From the cell containing the given text, extract its center point as [X, Y] coordinate. 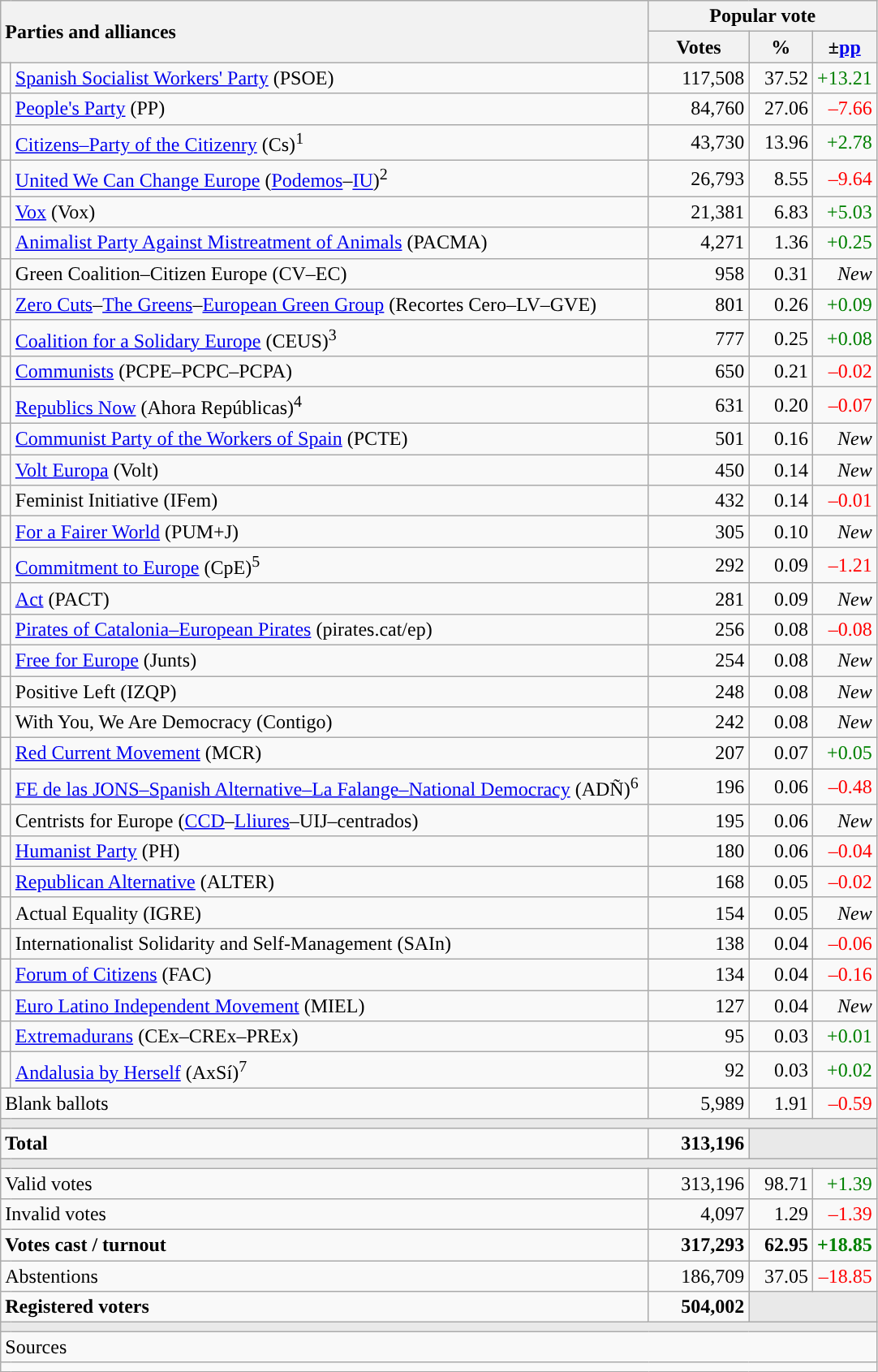
43,730 [699, 143]
92 [699, 1070]
242 [699, 723]
37.05 [781, 1276]
Abstentions [325, 1276]
–18.85 [844, 1276]
154 [699, 913]
0.07 [781, 753]
317,293 [699, 1245]
Volt Europa (Volt) [329, 470]
Internationalist Solidarity and Self-Management (SAIn) [329, 944]
–0.16 [844, 975]
Green Coalition–Citizen Europe (CV–EC) [329, 274]
+5.03 [844, 212]
207 [699, 753]
450 [699, 470]
0.21 [781, 372]
Total [325, 1143]
Valid votes [325, 1184]
Republican Alternative (ALTER) [329, 882]
–1.39 [844, 1215]
Free for Europe (Junts) [329, 660]
62.95 [781, 1245]
281 [699, 598]
180 [699, 851]
–7.66 [844, 109]
–0.07 [844, 406]
+0.02 [844, 1070]
Pirates of Catalonia–European Pirates (pirates.cat/ep) [329, 629]
127 [699, 1006]
1.36 [781, 243]
0.26 [781, 304]
Forum of Citizens (FAC) [329, 975]
Centrists for Europe (CCD–Lliures–UIJ–centrados) [329, 820]
777 [699, 338]
Euro Latino Independent Movement (MIEL) [329, 1006]
27.06 [781, 109]
+2.78 [844, 143]
13.96 [781, 143]
Invalid votes [325, 1215]
Positive Left (IZQP) [329, 692]
+0.25 [844, 243]
+0.09 [844, 304]
196 [699, 787]
±pp [844, 47]
Votes [699, 47]
168 [699, 882]
631 [699, 406]
People's Party (PP) [329, 109]
Popular vote [763, 16]
Spanish Socialist Workers' Party (PSOE) [329, 78]
–0.01 [844, 501]
0.10 [781, 532]
186,709 [699, 1276]
+18.85 [844, 1245]
–9.64 [844, 179]
Communist Party of the Workers of Spain (PCTE) [329, 439]
292 [699, 565]
Communists (PCPE–PCPC–PCPA) [329, 372]
–0.08 [844, 629]
Extremadurans (CEx–CREx–PREx) [329, 1037]
–0.04 [844, 851]
4,271 [699, 243]
0.25 [781, 338]
% [781, 47]
138 [699, 944]
1.91 [781, 1103]
Vox (Vox) [329, 212]
Red Current Movement (MCR) [329, 753]
501 [699, 439]
With You, We Are Democracy (Contigo) [329, 723]
+0.08 [844, 338]
84,760 [699, 109]
+13.21 [844, 78]
Coalition for a Solidary Europe (CEUS)3 [329, 338]
432 [699, 501]
21,381 [699, 212]
650 [699, 372]
Republics Now (Ahora Repúblicas)4 [329, 406]
254 [699, 660]
6.83 [781, 212]
Andalusia by Herself (AxSí)7 [329, 1070]
1.29 [781, 1215]
FE de las JONS–Spanish Alternative–La Falange–National Democracy (ADÑ)6 [329, 787]
+0.01 [844, 1037]
26,793 [699, 179]
United We Can Change Europe (Podemos–IU)2 [329, 179]
Votes cast / turnout [325, 1245]
Citizens–Party of the Citizenry (Cs)1 [329, 143]
Actual Equality (IGRE) [329, 913]
0.31 [781, 274]
Zero Cuts–The Greens–European Green Group (Recortes Cero–LV–GVE) [329, 304]
–0.06 [844, 944]
0.20 [781, 406]
117,508 [699, 78]
–0.48 [844, 787]
801 [699, 304]
–0.59 [844, 1103]
Commitment to Europe (CpE)5 [329, 565]
Parties and alliances [325, 32]
37.52 [781, 78]
Blank ballots [325, 1103]
256 [699, 629]
248 [699, 692]
+1.39 [844, 1184]
4,097 [699, 1215]
98.71 [781, 1184]
Animalist Party Against Mistreatment of Animals (PACMA) [329, 243]
+0.05 [844, 753]
–1.21 [844, 565]
958 [699, 274]
195 [699, 820]
Act (PACT) [329, 598]
305 [699, 532]
Humanist Party (PH) [329, 851]
8.55 [781, 179]
95 [699, 1037]
Sources [438, 1347]
For a Fairer World (PUM+J) [329, 532]
0.16 [781, 439]
5,989 [699, 1103]
134 [699, 975]
Feminist Initiative (IFem) [329, 501]
504,002 [699, 1307]
Registered voters [325, 1307]
